Detect which cell encompasses the target text, then output its (x, y) center coordinate. 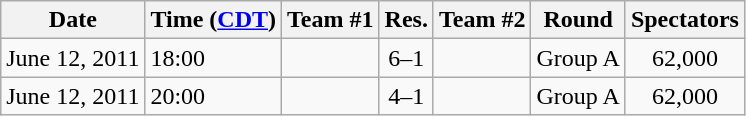
20:00 (214, 96)
Time (CDT) (214, 20)
18:00 (214, 58)
Date (73, 20)
Team #2 (482, 20)
Spectators (684, 20)
6–1 (406, 58)
Round (578, 20)
Team #1 (331, 20)
4–1 (406, 96)
Res. (406, 20)
